Output the (x, y) coordinate of the center of the cell containing the given text.  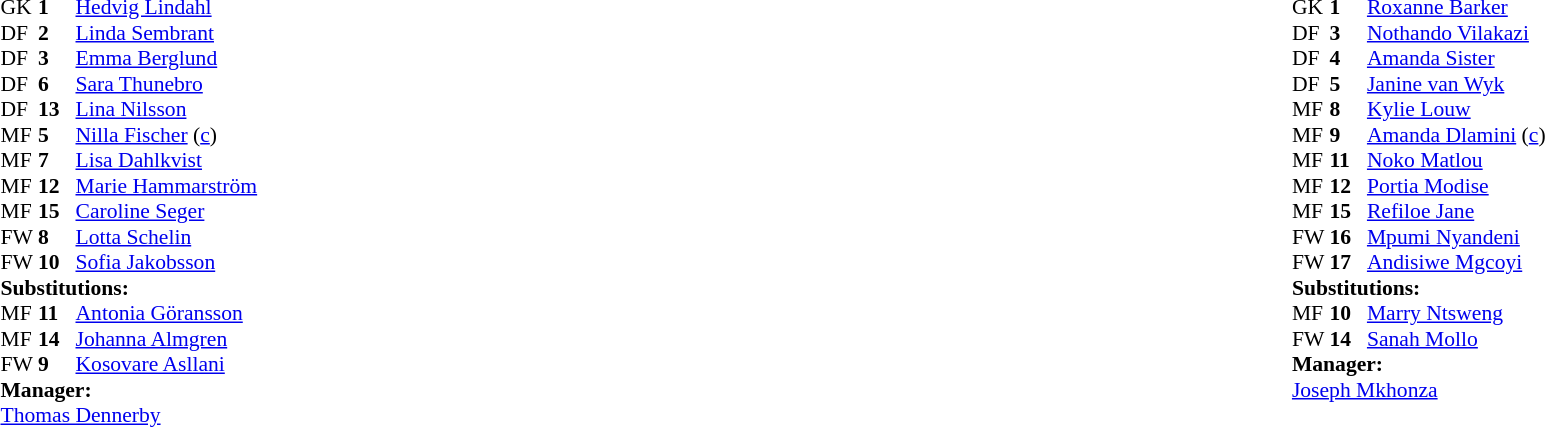
Substitutions: (128, 288)
Antonia Göransson (167, 313)
Nilla Fischer (c) (167, 135)
2 (57, 33)
Emma Berglund (167, 59)
Caroline Seger (167, 211)
Marie Hammarström (167, 186)
Johanna Almgren (167, 339)
Lina Nilsson (167, 109)
Linda Sembrant (167, 33)
4 (1348, 59)
Kosovare Asllani (167, 365)
Manager: (128, 390)
7 (57, 161)
Sara Thunebro (167, 84)
Sofia Jakobsson (167, 263)
16 (1348, 237)
Lotta Schelin (167, 237)
13 (57, 109)
6 (57, 84)
17 (1348, 263)
Lisa Dahlkvist (167, 161)
